Search for the cell housing the specified text and yield its (x, y) center coordinate. 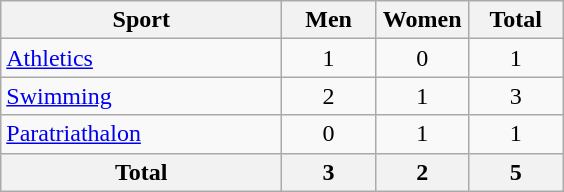
Women (422, 20)
5 (516, 172)
Athletics (142, 58)
Men (329, 20)
Paratriathalon (142, 134)
Swimming (142, 96)
Sport (142, 20)
